Return the (x, y) coordinate for the center point of the cell that contains the specified text.  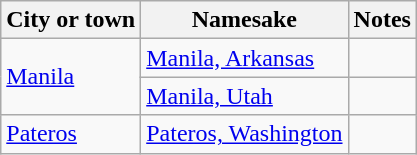
Manila, Utah (244, 96)
Namesake (244, 20)
Manila (71, 77)
Manila, Arkansas (244, 58)
City or town (71, 20)
Pateros, Washington (244, 134)
Pateros (71, 134)
Notes (382, 20)
